Return the [x, y] coordinate for the center point of the cell that contains the specified text.  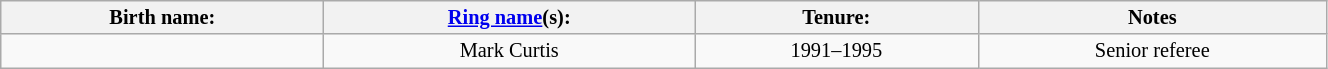
Ring name(s): [510, 17]
Tenure: [837, 17]
Notes [1152, 17]
Birth name: [162, 17]
Mark Curtis [510, 51]
1991–1995 [837, 51]
Senior referee [1152, 51]
